Identify which cell holds the provided text, then report its [x, y] central coordinate. 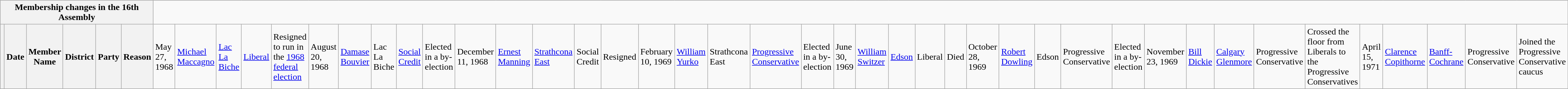
Ernest Manning [514, 56]
William Switzer [872, 56]
William Yurko [691, 56]
Clarence Copithorne [1405, 56]
Banff-Cochrane [1446, 56]
October 28, 1969 [983, 56]
Member Name [45, 56]
Died [955, 56]
Michael Maccagno [196, 56]
December 11, 1968 [476, 56]
Damase Bouvier [355, 56]
Resigned [620, 56]
November 23, 1969 [1165, 56]
Party [109, 56]
June 30, 1969 [844, 56]
Resigned to run in the 1968 federal election [290, 56]
Membership changes in the 16th Assembly [77, 13]
April 15, 1971 [1372, 56]
May 27, 1968 [164, 56]
Robert Dowling [1017, 56]
Date [16, 56]
Crossed the floor from Liberals to the Progressive Conservatives [1332, 56]
Joined the Progressive Conservative caucus [1542, 56]
August 20, 1968 [324, 56]
Calgary Glenmore [1234, 56]
February 10, 1969 [656, 56]
District [79, 56]
Reason [137, 56]
Bill Dickie [1201, 56]
